Find where the given text appears and provide that cell's center as (X, Y) coordinate. 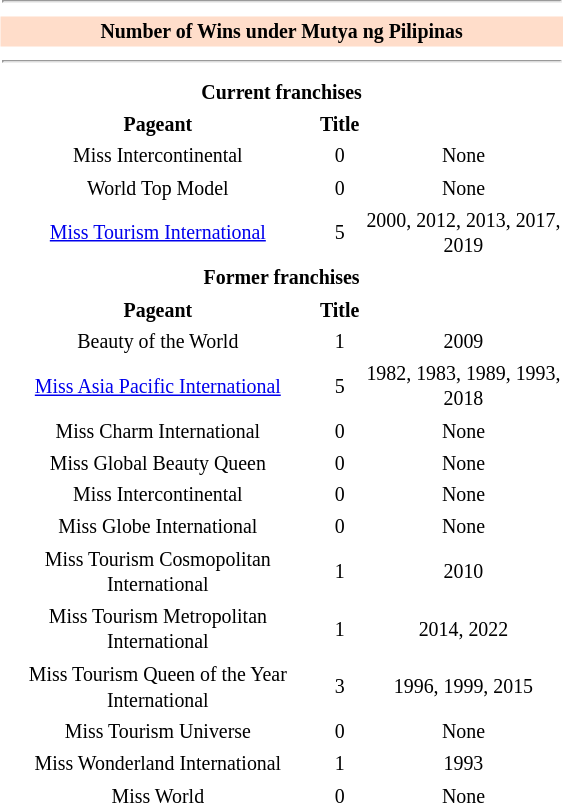
Beauty of the World (158, 342)
3 (339, 686)
1982, 1983, 1989, 1993, 2018 (464, 386)
1996, 1999, 2015 (464, 686)
Miss Tourism Universe (158, 732)
Miss Tourism Metropolitan International (158, 630)
Number of Wins under Mutya ng Pilipinas (282, 32)
World Top Model (158, 188)
Miss Tourism International (158, 232)
Miss Tourism Cosmopolitan International (158, 572)
Miss Tourism Queen of the Year International (158, 686)
Miss Asia Pacific International (158, 386)
Miss Charm International (158, 430)
2014, 2022 (464, 630)
2010 (464, 572)
2000, 2012, 2013, 2017, 2019 (464, 232)
Miss Wonderland International (158, 764)
Miss Global Beauty Queen (158, 462)
Former franchises (282, 278)
1993 (464, 764)
Miss Globe International (158, 526)
Current franchises (282, 92)
2009 (464, 342)
